Provide the (x, y) coordinate of the cell's center where the given text is located.  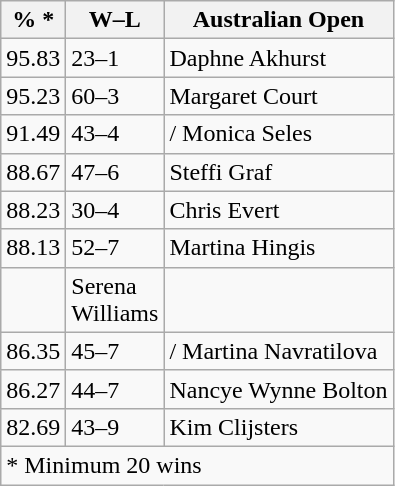
52–7 (115, 248)
44–7 (115, 389)
W–L (115, 20)
Nancye Wynne Bolton (278, 389)
Martina Hingis (278, 248)
Steffi Graf (278, 172)
30–4 (115, 210)
% * (34, 20)
95.83 (34, 58)
88.23 (34, 210)
Australian Open (278, 20)
86.27 (34, 389)
91.49 (34, 134)
95.23 (34, 96)
88.67 (34, 172)
60–3 (115, 96)
Daphne Akhurst (278, 58)
/ Monica Seles (278, 134)
/ Martina Navratilova (278, 351)
45–7 (115, 351)
Kim Clijsters (278, 427)
43–9 (115, 427)
88.13 (34, 248)
43–4 (115, 134)
* Minimum 20 wins (197, 465)
82.69 (34, 427)
Margaret Court (278, 96)
23–1 (115, 58)
47–6 (115, 172)
86.35 (34, 351)
Serena Williams (115, 300)
Chris Evert (278, 210)
